From the cell containing the given text, extract its center point as (x, y) coordinate. 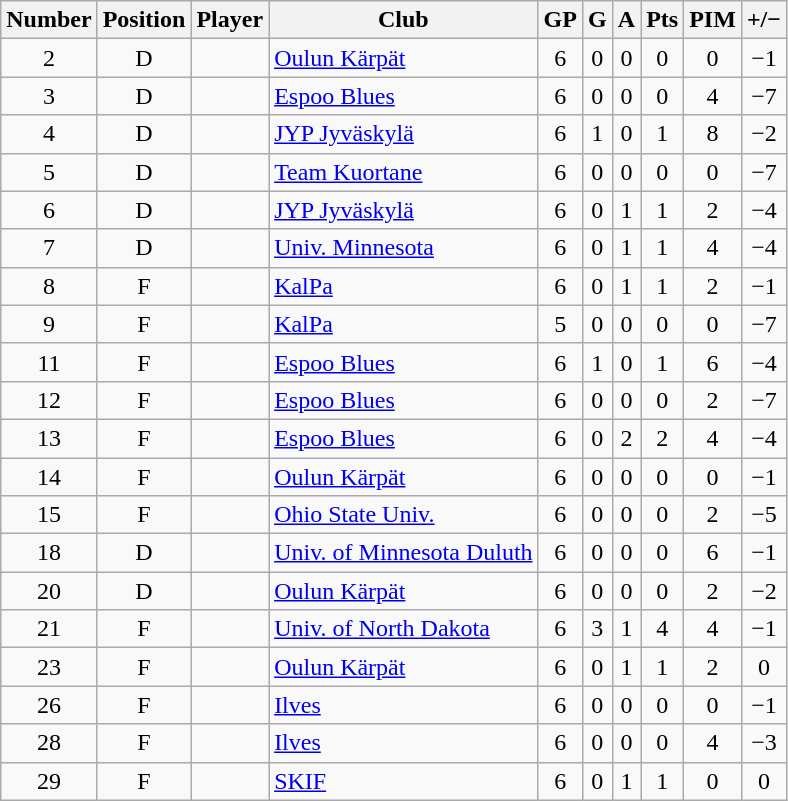
14 (49, 477)
18 (49, 553)
23 (49, 667)
29 (49, 781)
Univ. of North Dakota (404, 629)
+/− (764, 20)
Univ. Minnesota (404, 248)
Pts (662, 20)
Ohio State Univ. (404, 515)
Team Kuortane (404, 172)
21 (49, 629)
13 (49, 438)
Player (230, 20)
Club (404, 20)
−3 (764, 743)
Number (49, 20)
Position (144, 20)
12 (49, 400)
9 (49, 324)
GP (560, 20)
PIM (713, 20)
28 (49, 743)
A (626, 20)
−5 (764, 515)
11 (49, 362)
20 (49, 591)
G (597, 20)
15 (49, 515)
Univ. of Minnesota Duluth (404, 553)
26 (49, 705)
SKIF (404, 781)
7 (49, 248)
